Determine the [x, y] coordinate at the center of the cell enclosing the given text.  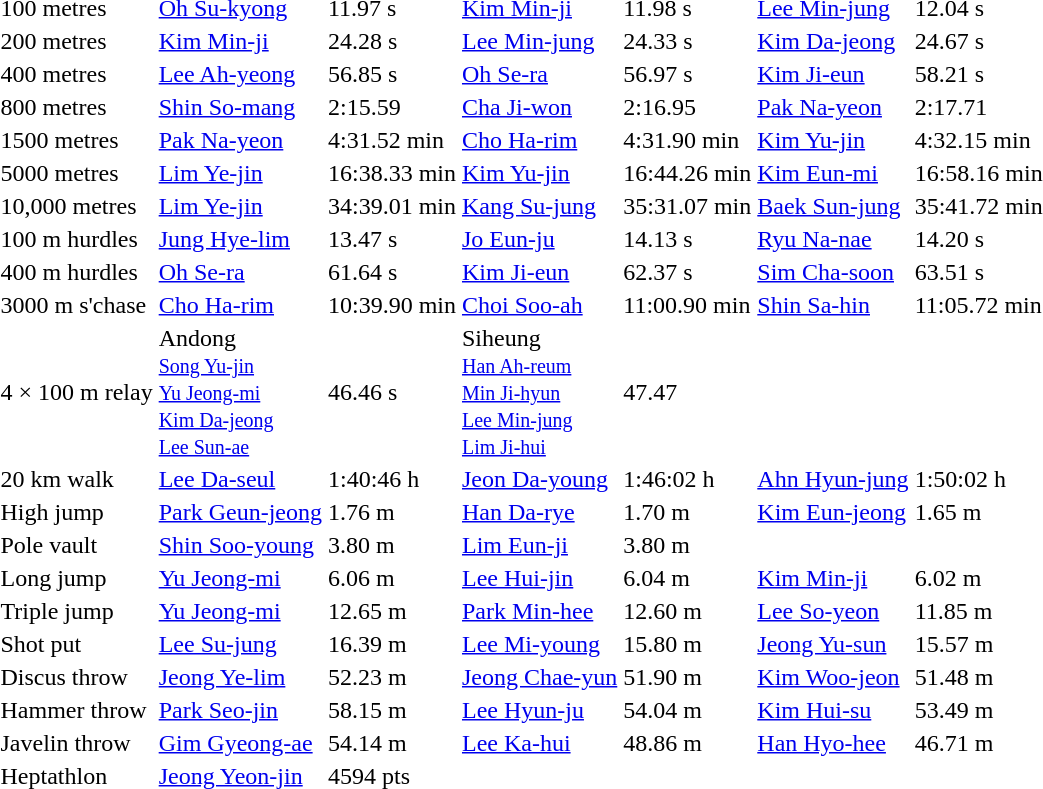
12.65 m [392, 611]
Jeong Ye-lim [240, 677]
4:31.52 min [392, 140]
56.97 s [688, 74]
Shin So-mang [240, 107]
Kim Hui-su [833, 710]
Sim Cha-soon [833, 272]
Lim Eun-ji [539, 545]
1.76 m [392, 512]
Jo Eun-ju [539, 239]
11:00.90 min [688, 305]
Park Min-hee [539, 611]
SiheungHan Ah-reumMin Ji-hyunLee Min-jungLim Ji-hui [539, 392]
Shin Sa-hin [833, 305]
16:38.33 min [392, 173]
61.64 s [392, 272]
Gim Gyeong-ae [240, 743]
58.15 m [392, 710]
2:16.95 [688, 107]
Park Seo-jin [240, 710]
54.14 m [392, 743]
Baek Sun-jung [833, 206]
54.04 m [688, 710]
1:40:46 h [392, 479]
6.04 m [688, 578]
24.33 s [688, 41]
Lee Min-jung [539, 41]
Han Hyo-hee [833, 743]
Jeon Da-young [539, 479]
51.90 m [688, 677]
Lee Da-seul [240, 479]
Han Da-rye [539, 512]
52.23 m [392, 677]
Kang Su-jung [539, 206]
Ryu Na-nae [833, 239]
Kim Woo-jeon [833, 677]
6.06 m [392, 578]
Lee Mi-young [539, 644]
Shin Soo-young [240, 545]
Cha Ji-won [539, 107]
Lee Ah-yeong [240, 74]
16.39 m [392, 644]
10:39.90 min [392, 305]
13.47 s [392, 239]
Jeong Yu-sun [833, 644]
Kim Eun-mi [833, 173]
1:46:02 h [688, 479]
48.86 m [688, 743]
16:44.26 min [688, 173]
Lee So-yeon [833, 611]
35:31.07 min [688, 206]
2:15.59 [392, 107]
Lee Hui-jin [539, 578]
4:31.90 min [688, 140]
Lee Su-jung [240, 644]
15.80 m [688, 644]
Jeong Chae-yun [539, 677]
62.37 s [688, 272]
Jung Hye-lim [240, 239]
Lee Ka-hui [539, 743]
Lee Hyun-ju [539, 710]
1.70 m [688, 512]
14.13 s [688, 239]
46.46 s [392, 392]
Kim Da-jeong [833, 41]
Choi Soo-ah [539, 305]
Park Geun-jeong [240, 512]
AndongSong Yu-jinYu Jeong-miKim Da-jeongLee Sun-ae [240, 392]
24.28 s [392, 41]
47.47 [688, 392]
12.60 m [688, 611]
34:39.01 min [392, 206]
Kim Eun-jeong [833, 512]
Ahn Hyun-jung [833, 479]
56.85 s [392, 74]
